Find where the given text appears and provide that cell's center as (X, Y) coordinate. 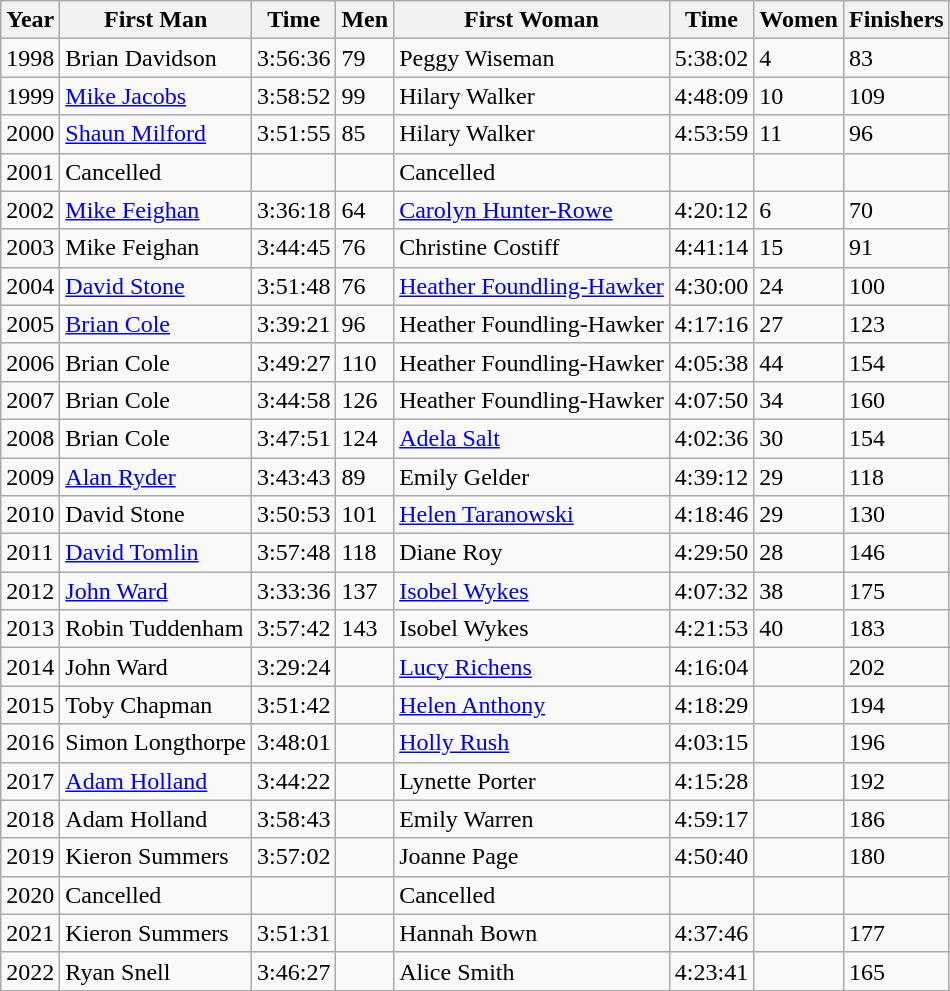
24 (799, 286)
192 (896, 781)
124 (365, 438)
2020 (30, 895)
91 (896, 248)
2009 (30, 477)
2010 (30, 515)
4:29:50 (711, 553)
2011 (30, 553)
4:39:12 (711, 477)
4:17:16 (711, 324)
2021 (30, 933)
Ryan Snell (156, 971)
165 (896, 971)
85 (365, 134)
Alan Ryder (156, 477)
4:23:41 (711, 971)
4:50:40 (711, 857)
3:57:42 (294, 629)
4:20:12 (711, 210)
196 (896, 743)
177 (896, 933)
4:07:32 (711, 591)
3:33:36 (294, 591)
28 (799, 553)
110 (365, 362)
Holly Rush (532, 743)
2001 (30, 172)
5:38:02 (711, 58)
3:57:02 (294, 857)
89 (365, 477)
4:18:46 (711, 515)
2002 (30, 210)
3:50:53 (294, 515)
Lynette Porter (532, 781)
3:51:31 (294, 933)
Mike Jacobs (156, 96)
Emily Gelder (532, 477)
123 (896, 324)
160 (896, 400)
4:59:17 (711, 819)
3:51:55 (294, 134)
3:46:27 (294, 971)
Carolyn Hunter-Rowe (532, 210)
2006 (30, 362)
64 (365, 210)
Men (365, 20)
3:44:58 (294, 400)
180 (896, 857)
Joanne Page (532, 857)
First Woman (532, 20)
4:53:59 (711, 134)
2004 (30, 286)
143 (365, 629)
70 (896, 210)
4:03:15 (711, 743)
2014 (30, 667)
11 (799, 134)
2013 (30, 629)
Alice Smith (532, 971)
1998 (30, 58)
3:44:22 (294, 781)
1999 (30, 96)
Helen Anthony (532, 705)
3:29:24 (294, 667)
3:51:48 (294, 286)
99 (365, 96)
3:57:48 (294, 553)
83 (896, 58)
2016 (30, 743)
3:39:21 (294, 324)
126 (365, 400)
2000 (30, 134)
2012 (30, 591)
27 (799, 324)
44 (799, 362)
3:36:18 (294, 210)
202 (896, 667)
4:37:46 (711, 933)
3:47:51 (294, 438)
3:43:43 (294, 477)
4:41:14 (711, 248)
2022 (30, 971)
2015 (30, 705)
David Tomlin (156, 553)
Diane Roy (532, 553)
Toby Chapman (156, 705)
2019 (30, 857)
4:15:28 (711, 781)
3:48:01 (294, 743)
79 (365, 58)
Peggy Wiseman (532, 58)
4:07:50 (711, 400)
4:48:09 (711, 96)
101 (365, 515)
Women (799, 20)
130 (896, 515)
4 (799, 58)
Shaun Milford (156, 134)
3:58:43 (294, 819)
186 (896, 819)
Finishers (896, 20)
2003 (30, 248)
109 (896, 96)
40 (799, 629)
137 (365, 591)
3:44:45 (294, 248)
Simon Longthorpe (156, 743)
38 (799, 591)
4:18:29 (711, 705)
Hannah Bown (532, 933)
183 (896, 629)
15 (799, 248)
Brian Davidson (156, 58)
2018 (30, 819)
100 (896, 286)
2005 (30, 324)
Adela Salt (532, 438)
4:21:53 (711, 629)
First Man (156, 20)
2017 (30, 781)
Year (30, 20)
4:30:00 (711, 286)
Helen Taranowski (532, 515)
175 (896, 591)
34 (799, 400)
4:05:38 (711, 362)
Lucy Richens (532, 667)
3:58:52 (294, 96)
Robin Tuddenham (156, 629)
2007 (30, 400)
Emily Warren (532, 819)
4:16:04 (711, 667)
3:56:36 (294, 58)
30 (799, 438)
3:51:42 (294, 705)
146 (896, 553)
2008 (30, 438)
10 (799, 96)
4:02:36 (711, 438)
3:49:27 (294, 362)
6 (799, 210)
194 (896, 705)
Christine Costiff (532, 248)
